Detect which cell encompasses the target text, then output its [X, Y] center coordinate. 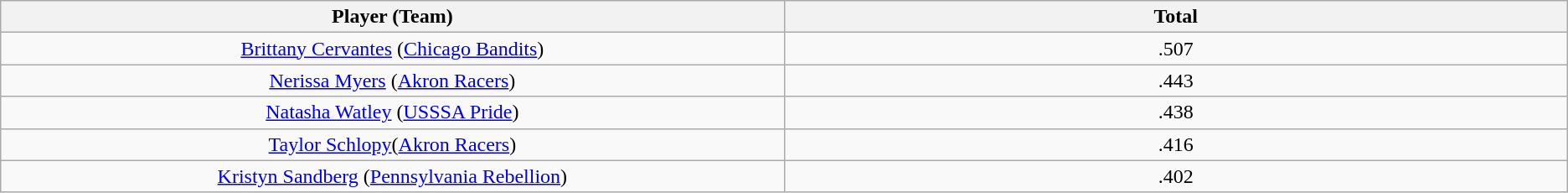
Natasha Watley (USSSA Pride) [392, 112]
Taylor Schlopy(Akron Racers) [392, 144]
.443 [1176, 81]
Nerissa Myers (Akron Racers) [392, 81]
Kristyn Sandberg (Pennsylvania Rebellion) [392, 176]
.507 [1176, 49]
.438 [1176, 112]
Total [1176, 17]
Player (Team) [392, 17]
Brittany Cervantes (Chicago Bandits) [392, 49]
.402 [1176, 176]
.416 [1176, 144]
